Search for the cell housing the specified text and yield its [X, Y] center coordinate. 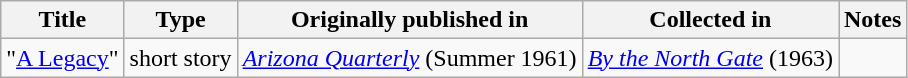
Collected in [710, 20]
By the North Gate (1963) [710, 58]
Originally published in [410, 20]
Arizona Quarterly (Summer 1961) [410, 58]
Title [62, 20]
"A Legacy" [62, 58]
short story [180, 58]
Type [180, 20]
Notes [872, 20]
